Identify which cell holds the provided text, then report its (x, y) central coordinate. 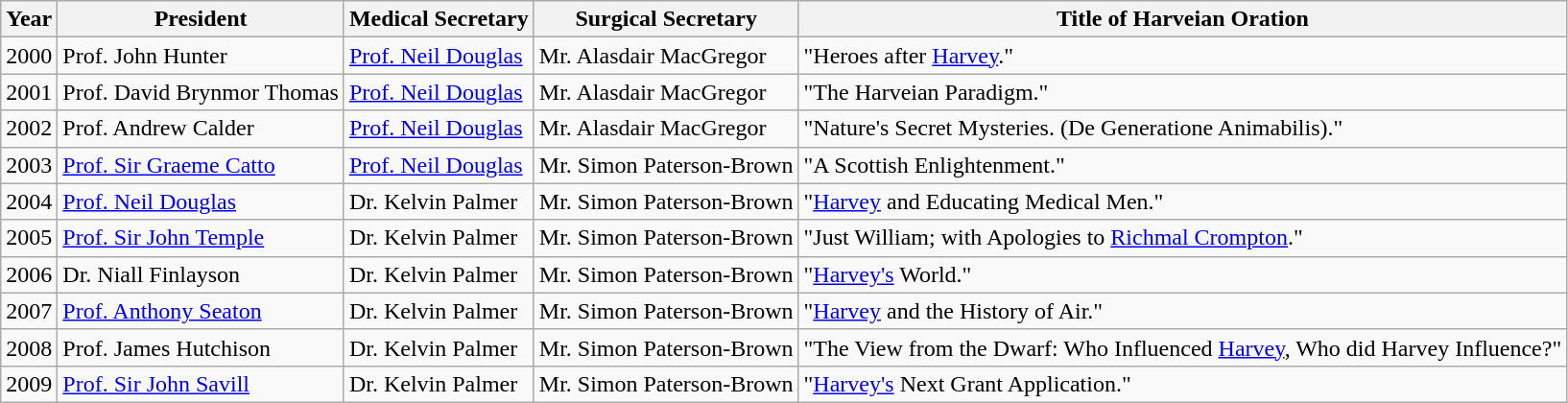
"The View from the Dwarf: Who Influenced Harvey, Who did Harvey Influence?" (1182, 347)
2005 (29, 238)
2006 (29, 274)
"Heroes after Harvey." (1182, 56)
"A Scottish Enlightenment." (1182, 165)
2007 (29, 311)
"Harvey's World." (1182, 274)
"Harvey and Educating Medical Men." (1182, 201)
"The Harveian Paradigm." (1182, 92)
"Just William; with Apologies to Richmal Crompton." (1182, 238)
Dr. Niall Finlayson (202, 274)
Surgical Secretary (666, 19)
Prof. David Brynmor Thomas (202, 92)
2004 (29, 201)
Prof. Andrew Calder (202, 129)
"Harvey and the History of Air." (1182, 311)
2000 (29, 56)
Prof. Sir John Savill (202, 384)
2003 (29, 165)
Year (29, 19)
Prof. Anthony Seaton (202, 311)
Prof. Sir Graeme Catto (202, 165)
2008 (29, 347)
Prof. John Hunter (202, 56)
Prof. Sir John Temple (202, 238)
"Nature's Secret Mysteries. (De Generatione Animabilis)." (1182, 129)
2001 (29, 92)
Medical Secretary (439, 19)
2009 (29, 384)
Title of Harveian Oration (1182, 19)
President (202, 19)
2002 (29, 129)
"Harvey's Next Grant Application." (1182, 384)
Prof. James Hutchison (202, 347)
